From the cell containing the given text, extract its center point as [x, y] coordinate. 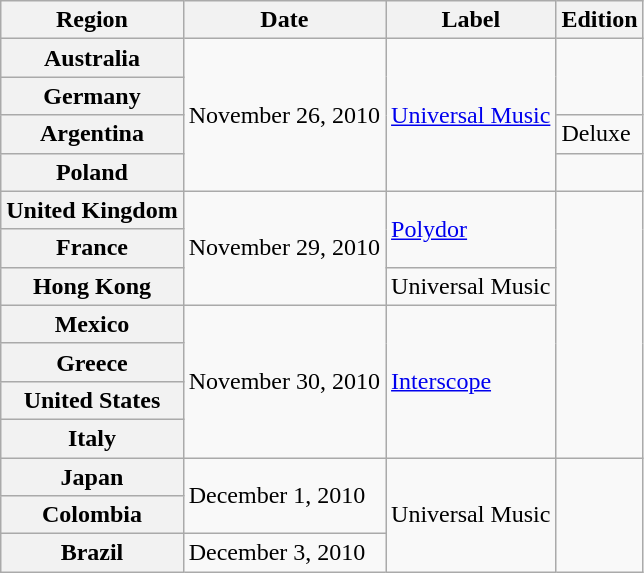
November 30, 2010 [284, 381]
Deluxe [600, 134]
Brazil [92, 553]
France [92, 248]
Japan [92, 477]
Colombia [92, 515]
Germany [92, 96]
Region [92, 20]
Argentina [92, 134]
Greece [92, 362]
Label [471, 20]
November 26, 2010 [284, 115]
December 3, 2010 [284, 553]
Edition [600, 20]
Polydor [471, 229]
December 1, 2010 [284, 496]
Date [284, 20]
United States [92, 400]
United Kingdom [92, 210]
November 29, 2010 [284, 248]
Poland [92, 172]
Hong Kong [92, 286]
Italy [92, 438]
Mexico [92, 324]
Interscope [471, 381]
Australia [92, 58]
